Return the (X, Y) coordinate for the center point of the cell that contains the specified text.  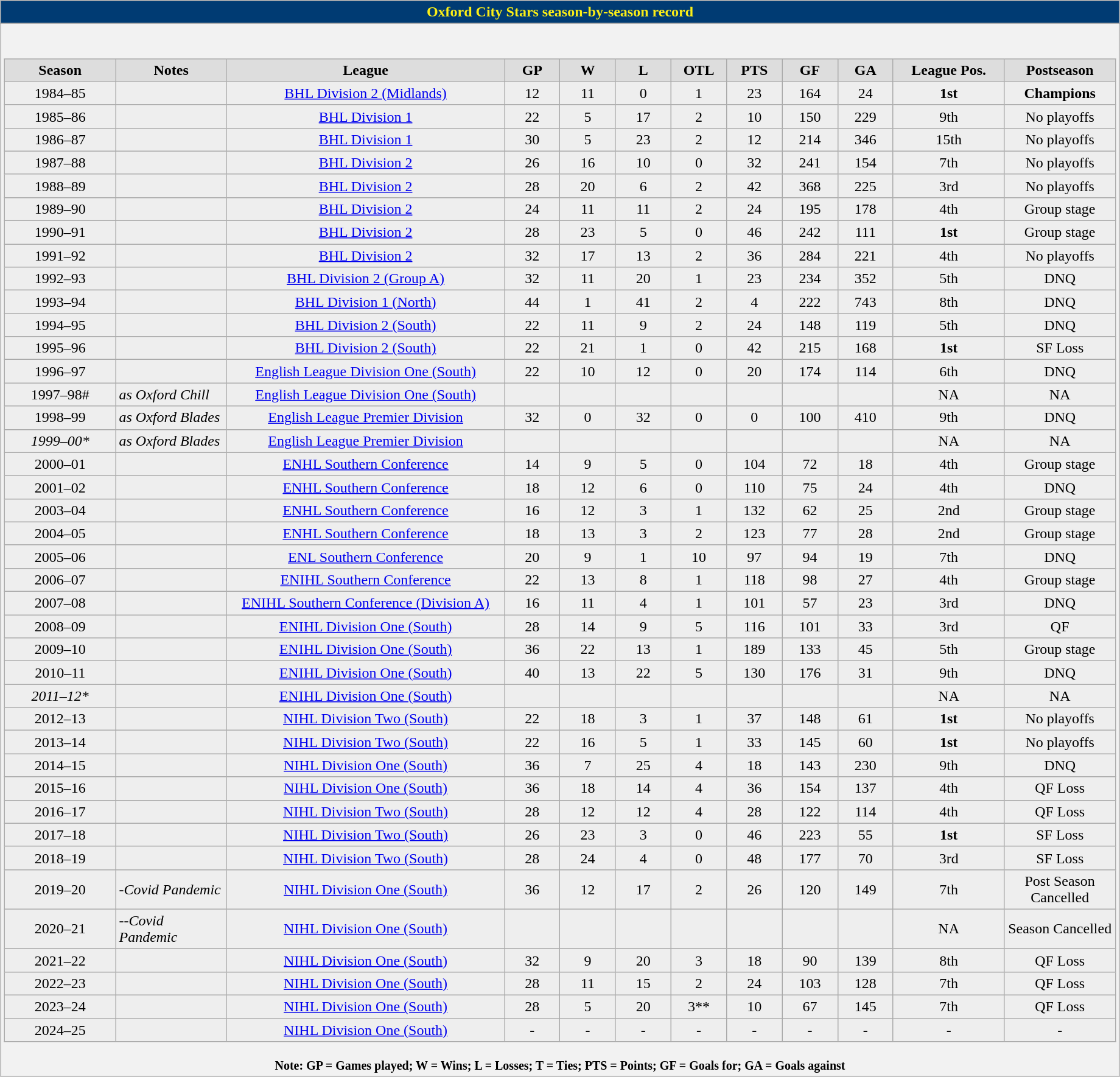
Champions (1060, 93)
BHL Division 2 (Midlands) (365, 93)
Season (60, 70)
ENIHL Southern Conference (Division A) (365, 603)
15 (643, 983)
-Covid Pandemic (171, 889)
1999–00* (60, 441)
Season Cancelled (1060, 929)
41 (643, 302)
2007–08 (60, 603)
346 (866, 139)
215 (810, 348)
195 (810, 209)
GP (532, 70)
55 (866, 835)
178 (866, 209)
57 (810, 603)
116 (755, 626)
1995–96 (60, 348)
1997–98# (60, 395)
77 (810, 533)
1984–85 (60, 93)
214 (810, 139)
225 (866, 186)
132 (755, 510)
2014–15 (60, 765)
70 (866, 858)
1987–88 (60, 163)
150 (810, 116)
122 (810, 812)
164 (810, 93)
L (643, 70)
189 (755, 650)
3** (699, 1007)
QF (1060, 626)
100 (810, 418)
League (365, 70)
2011–12* (60, 696)
75 (810, 487)
120 (810, 889)
2020–21 (60, 929)
2001–02 (60, 487)
7 (588, 765)
1992–93 (60, 279)
21 (588, 348)
149 (866, 889)
2017–18 (60, 835)
123 (755, 533)
2000–01 (60, 464)
133 (810, 650)
118 (755, 580)
BHL Division 1 (North) (365, 302)
2024–25 (60, 1030)
BHL Division 2 (Group A) (365, 279)
234 (810, 279)
168 (866, 348)
W (588, 70)
139 (866, 960)
30 (532, 139)
242 (810, 233)
8 (643, 580)
90 (810, 960)
62 (810, 510)
ENL Southern Conference (365, 556)
2006–07 (60, 580)
31 (866, 673)
6th (948, 371)
2016–17 (60, 812)
60 (866, 742)
GF (810, 70)
1991–92 (60, 256)
as Oxford Chill (171, 395)
174 (810, 371)
119 (866, 325)
ENIHL Southern Conference (365, 580)
103 (810, 983)
137 (866, 788)
368 (810, 186)
37 (755, 719)
284 (810, 256)
44 (532, 302)
2022–23 (60, 983)
1996–97 (60, 371)
1990–91 (60, 233)
2005–06 (60, 556)
1989–90 (60, 209)
67 (810, 1007)
2004–05 (60, 533)
111 (866, 233)
1993–94 (60, 302)
104 (755, 464)
2009–10 (60, 650)
15th (948, 139)
1986–87 (60, 139)
143 (810, 765)
League Pos. (948, 70)
Oxford City Stars season-by-season record (560, 12)
241 (810, 163)
2012–13 (60, 719)
40 (532, 673)
98 (810, 580)
45 (866, 650)
2018–19 (60, 858)
94 (810, 556)
352 (866, 279)
222 (810, 302)
OTL (699, 70)
2021–22 (60, 960)
128 (866, 983)
19 (866, 556)
2015–16 (60, 788)
223 (810, 835)
Post Season Cancelled (1060, 889)
2023–24 (60, 1007)
2010–11 (60, 673)
2019–20 (60, 889)
97 (755, 556)
110 (755, 487)
72 (810, 464)
GA (866, 70)
1994–95 (60, 325)
743 (866, 302)
1985–86 (60, 116)
--Covid Pandemic (171, 929)
27 (866, 580)
229 (866, 116)
176 (810, 673)
230 (866, 765)
1998–99 (60, 418)
221 (866, 256)
2003–04 (60, 510)
2013–14 (60, 742)
61 (866, 719)
48 (755, 858)
1988–89 (60, 186)
Notes (171, 70)
410 (866, 418)
Postseason (1060, 70)
2008–09 (60, 626)
177 (810, 858)
130 (755, 673)
PTS (755, 70)
